Find where the given text appears and provide that cell's center as [x, y] coordinate. 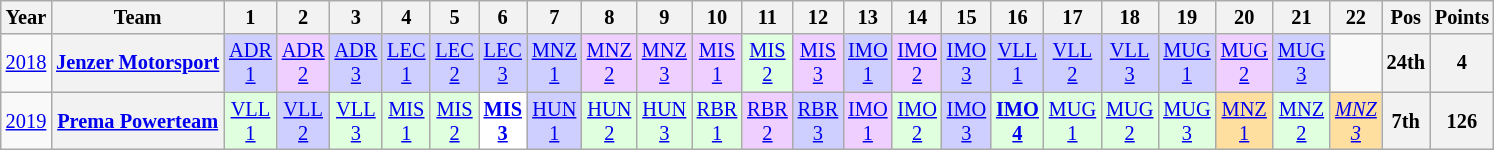
22 [1356, 17]
11 [767, 17]
17 [1072, 17]
IMO4 [1018, 121]
Jenzer Motorsport [138, 63]
Pos [1406, 17]
RBR2 [767, 121]
Year [26, 17]
6 [503, 17]
LEC1 [406, 63]
Team [138, 17]
14 [916, 17]
19 [1186, 17]
HUN3 [664, 121]
16 [1018, 17]
18 [1130, 17]
RBR1 [717, 121]
7th [1406, 121]
7 [554, 17]
3 [356, 17]
ADR1 [250, 63]
13 [868, 17]
LEC2 [454, 63]
2 [304, 17]
126 [1462, 121]
HUN2 [610, 121]
24th [1406, 63]
21 [1302, 17]
8 [610, 17]
12 [818, 17]
15 [966, 17]
Points [1462, 17]
9 [664, 17]
HUN1 [554, 121]
ADR3 [356, 63]
RBR3 [818, 121]
ADR2 [304, 63]
1 [250, 17]
5 [454, 17]
20 [1244, 17]
10 [717, 17]
2019 [26, 121]
Prema Powerteam [138, 121]
LEC3 [503, 63]
2018 [26, 63]
